Identify which cell holds the provided text, then report its [X, Y] central coordinate. 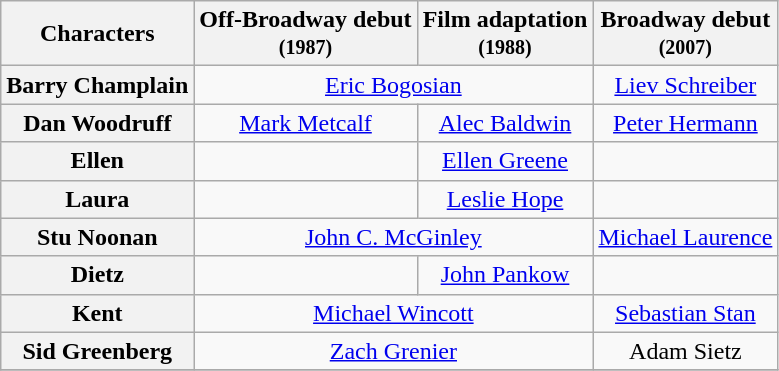
Alec Baldwin [505, 123]
Zach Grenier [394, 351]
Dietz [98, 275]
Stu Noonan [98, 237]
Sid Greenberg [98, 351]
Ellen [98, 161]
Characters [98, 34]
Dan Woodruff [98, 123]
Michael Wincott [394, 313]
Leslie Hope [505, 199]
Eric Bogosian [394, 85]
Ellen Greene [505, 161]
John Pankow [505, 275]
Film adaptation (1988) [505, 34]
Off-Broadway debut (1987) [306, 34]
Laura [98, 199]
Peter Hermann [686, 123]
Michael Laurence [686, 237]
John C. McGinley [394, 237]
Kent [98, 313]
Sebastian Stan [686, 313]
Barry Champlain [98, 85]
Broadway debut (2007) [686, 34]
Adam Sietz [686, 351]
Liev Schreiber [686, 85]
Mark Metcalf [306, 123]
